Determine the (X, Y) coordinate at the center of the cell enclosing the given text.  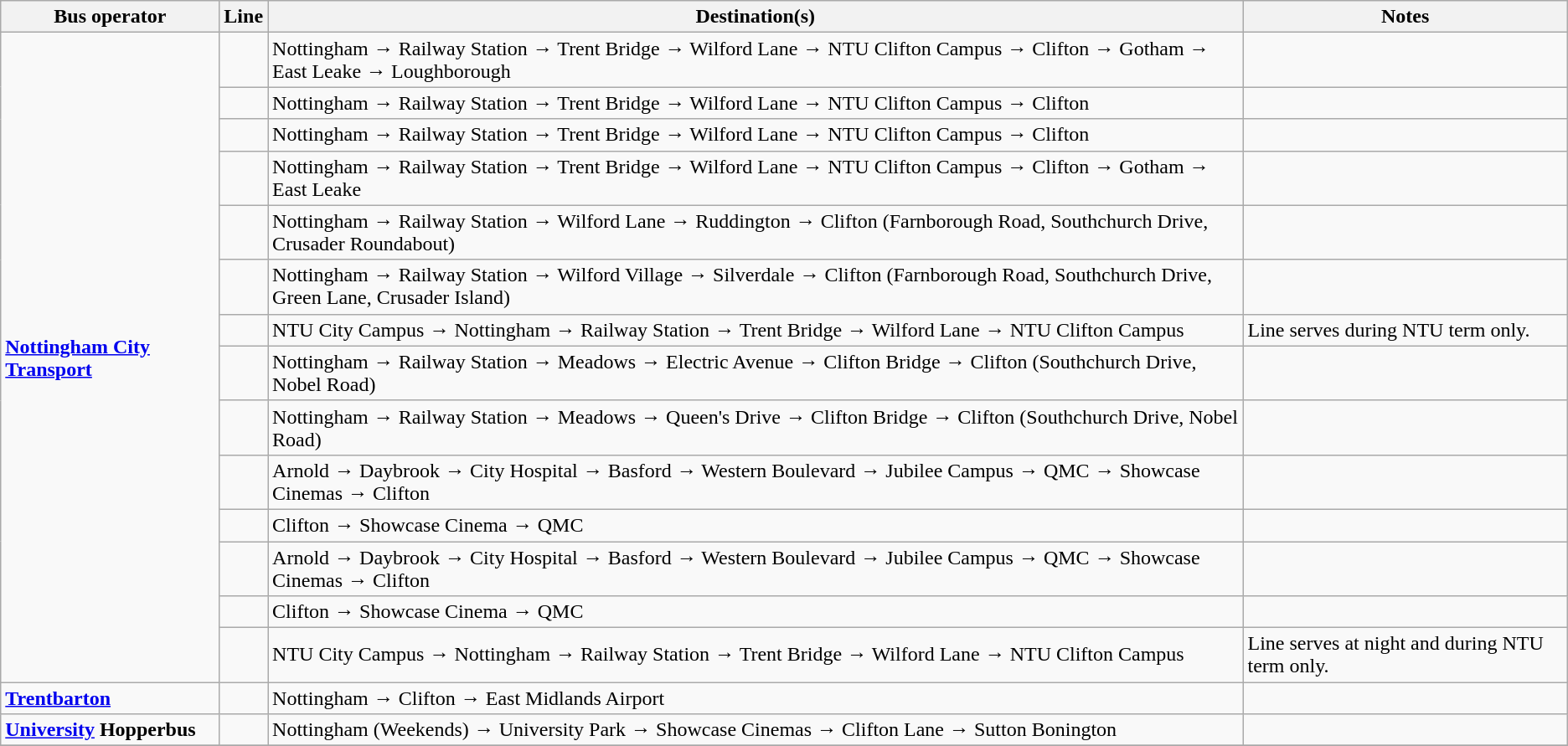
Line (244, 17)
Nottingham → Railway Station → Meadows → Queen's Drive → Clifton Bridge → Clifton (Southchurch Drive, Nobel Road) (756, 427)
Nottingham → Railway Station → Wilford Village → Silverdale → Clifton (Farnborough Road, Southchurch Drive, Green Lane, Crusader Island) (756, 286)
University Hopperbus (111, 730)
Line serves during NTU term only. (1406, 330)
Nottingham City Transport (111, 358)
Notes (1406, 17)
Bus operator (111, 17)
Nottingham → Railway Station → Trent Bridge → Wilford Lane → NTU Clifton Campus → Clifton → Gotham → East Leake (756, 177)
Nottingham (Weekends) → University Park → Showcase Cinemas → Clifton Lane → Sutton Bonington (756, 730)
Nottingham → Railway Station → Trent Bridge → Wilford Lane → NTU Clifton Campus → Clifton → Gotham → East Leake → Loughborough (756, 60)
Nottingham → Clifton → East Midlands Airport (756, 698)
Destination(s) (756, 17)
Trentbarton (111, 698)
Nottingham → Railway Station → Meadows → Electric Avenue → Clifton Bridge → Clifton (Southchurch Drive, Nobel Road) (756, 373)
Nottingham → Railway Station → Wilford Lane → Ruddington → Clifton (Farnborough Road, Southchurch Drive, Crusader Roundabout) (756, 233)
Line serves at night and during NTU term only. (1406, 655)
